Search for the cell housing the specified text and yield its [x, y] center coordinate. 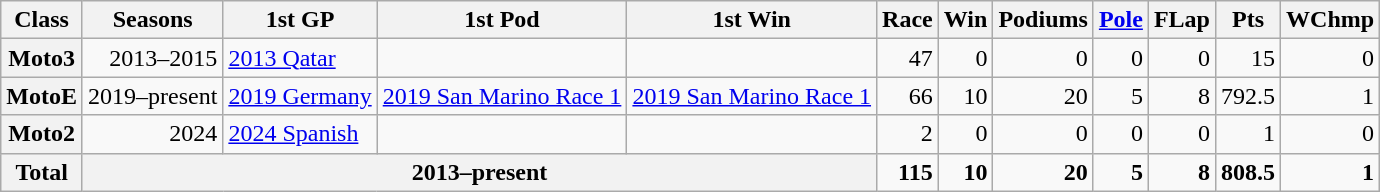
MotoE [42, 96]
Race [908, 20]
Class [42, 20]
66 [908, 96]
2013–2015 [152, 58]
2013 Qatar [300, 58]
Win [966, 20]
Pts [1248, 20]
WChmp [1330, 20]
47 [908, 58]
808.5 [1248, 172]
2024 [152, 134]
FLap [1182, 20]
Pole [1120, 20]
2 [908, 134]
15 [1248, 58]
Moto3 [42, 58]
Total [42, 172]
Seasons [152, 20]
2019–present [152, 96]
792.5 [1248, 96]
2019 Germany [300, 96]
1st Win [752, 20]
1st GP [300, 20]
2013–present [479, 172]
Moto2 [42, 134]
2024 Spanish [300, 134]
Podiums [1043, 20]
1st Pod [502, 20]
115 [908, 172]
